Search for the cell housing the specified text and yield its (X, Y) center coordinate. 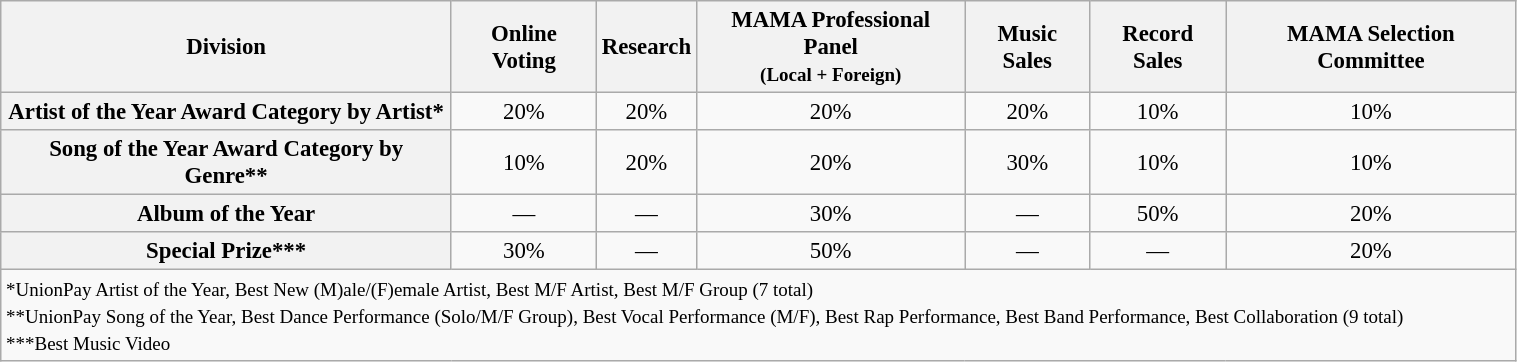
Album of the Year (226, 214)
Division (226, 47)
MAMA Professional Panel (Local + Foreign) (830, 47)
Music Sales (1028, 47)
Online Voting (524, 47)
Record Sales (1158, 47)
Research (646, 47)
MAMA Selection Committee (1371, 47)
Song of the Year Award Category by Genre** (226, 162)
Special Prize*** (226, 251)
Artist of the Year Award Category by Artist* (226, 112)
